From the cell containing the given text, extract its center point as (x, y) coordinate. 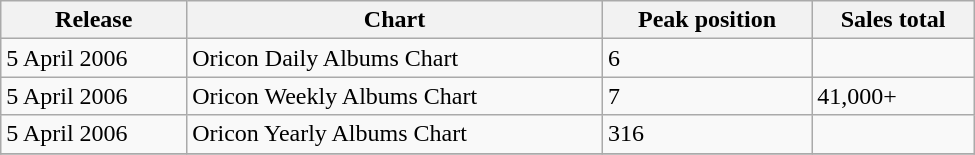
Release (94, 20)
7 (706, 96)
Oricon Weekly Albums Chart (395, 96)
Oricon Yearly Albums Chart (395, 134)
41,000+ (894, 96)
6 (706, 58)
Sales total (894, 20)
Peak position (706, 20)
Oricon Daily Albums Chart (395, 58)
Chart (395, 20)
316 (706, 134)
